Output the (X, Y) coordinate of the center of the cell containing the given text.  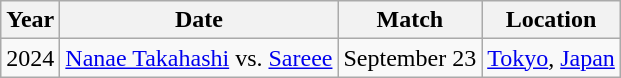
Match (410, 20)
Nanae Takahashi vs. Sareee (199, 58)
Location (552, 20)
Year (30, 20)
September 23 (410, 58)
Tokyo, Japan (552, 58)
Date (199, 20)
2024 (30, 58)
